Extract the [x, y] coordinate from the center of the cell holding the provided text.  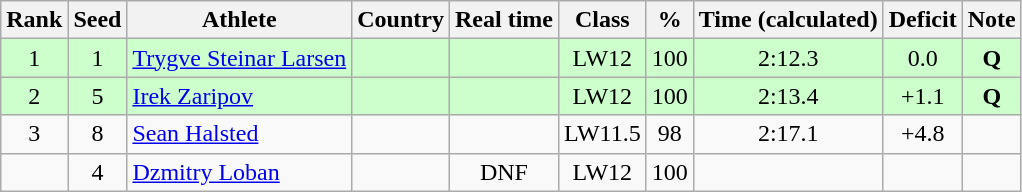
% [670, 20]
Note [992, 20]
2:17.1 [788, 134]
Class [602, 20]
Country [401, 20]
Sean Halsted [240, 134]
DNF [504, 172]
2 [34, 96]
Seed [98, 20]
Deficit [922, 20]
Dzmitry Loban [240, 172]
8 [98, 134]
LW11.5 [602, 134]
+1.1 [922, 96]
Athlete [240, 20]
+4.8 [922, 134]
Rank [34, 20]
Trygve Steinar Larsen [240, 58]
5 [98, 96]
2:13.4 [788, 96]
Irek Zaripov [240, 96]
3 [34, 134]
Real time [504, 20]
Time (calculated) [788, 20]
0.0 [922, 58]
98 [670, 134]
4 [98, 172]
2:12.3 [788, 58]
